Detect which cell encompasses the target text, then output its [X, Y] center coordinate. 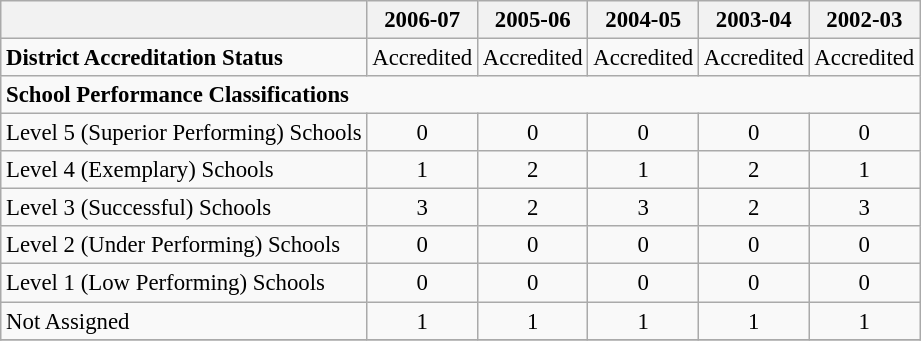
Level 1 (Low Performing) Schools [184, 283]
Not Assigned [184, 321]
2003-04 [754, 20]
2002-03 [864, 20]
Level 5 (Superior Performing) Schools [184, 133]
2006-07 [422, 20]
Level 2 (Under Performing) Schools [184, 245]
District Accreditation Status [184, 58]
Level 3 (Successful) Schools [184, 208]
2004-05 [644, 20]
School Performance Classifications [460, 95]
2005-06 [532, 20]
Level 4 (Exemplary) Schools [184, 170]
